Extract the (X, Y) coordinate from the center of the cell holding the provided text.  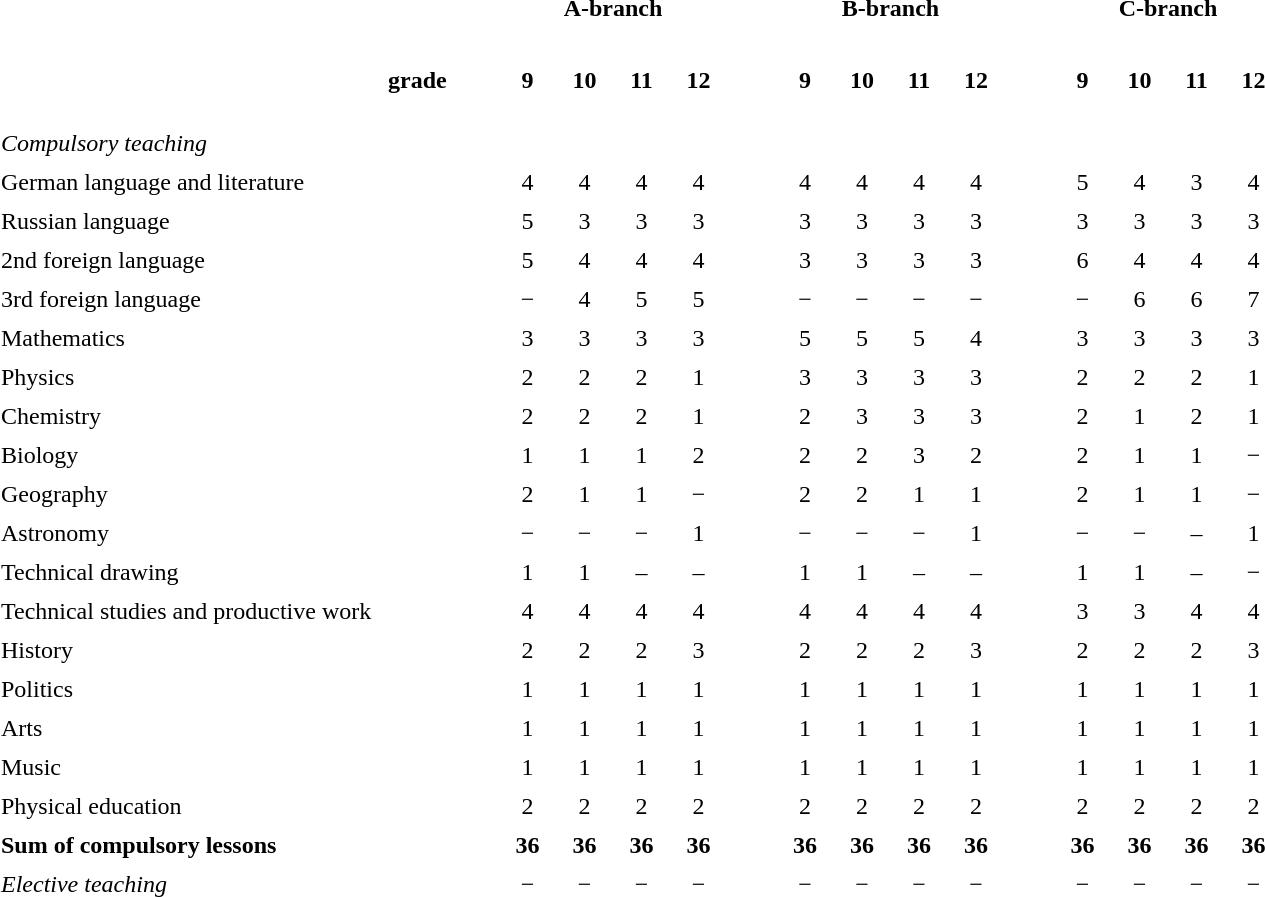
grade (440, 80)
